Return [X, Y] of the center of cell containing provided text 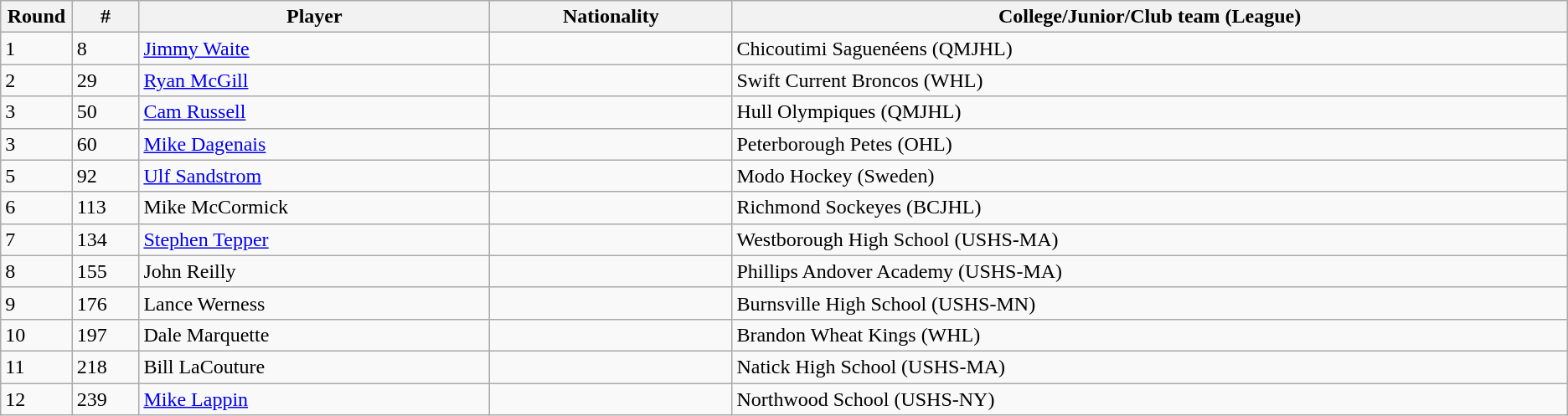
# [106, 17]
Mike Lappin [315, 399]
Nationality [611, 17]
239 [106, 399]
Cam Russell [315, 112]
College/Junior/Club team (League) [1149, 17]
5 [37, 176]
Richmond Sockeyes (BCJHL) [1149, 208]
Modo Hockey (Sweden) [1149, 176]
Westborough High School (USHS-MA) [1149, 239]
Peterborough Petes (OHL) [1149, 144]
29 [106, 80]
Burnsville High School (USHS-MN) [1149, 303]
Brandon Wheat Kings (WHL) [1149, 335]
Lance Werness [315, 303]
Chicoutimi Saguenéens (QMJHL) [1149, 49]
Phillips Andover Academy (USHS-MA) [1149, 271]
Ulf Sandstrom [315, 176]
134 [106, 239]
John Reilly [315, 271]
50 [106, 112]
6 [37, 208]
Northwood School (USHS-NY) [1149, 399]
Ryan McGill [315, 80]
Stephen Tepper [315, 239]
176 [106, 303]
Dale Marquette [315, 335]
Round [37, 17]
113 [106, 208]
218 [106, 367]
Natick High School (USHS-MA) [1149, 367]
7 [37, 239]
11 [37, 367]
Bill LaCouture [315, 367]
Mike McCormick [315, 208]
10 [37, 335]
155 [106, 271]
Swift Current Broncos (WHL) [1149, 80]
Player [315, 17]
9 [37, 303]
2 [37, 80]
12 [37, 399]
197 [106, 335]
92 [106, 176]
60 [106, 144]
Jimmy Waite [315, 49]
Hull Olympiques (QMJHL) [1149, 112]
Mike Dagenais [315, 144]
1 [37, 49]
